Pinpoint the cell where the given text exists, returning its (x, y) midpoint coordinate. 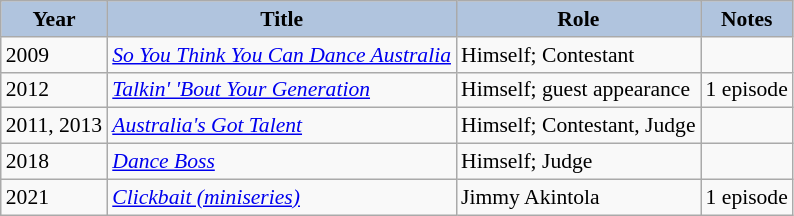
Himself; Contestant, Judge (578, 126)
2011, 2013 (54, 126)
Jimmy Akintola (578, 197)
Australia's Got Talent (282, 126)
Year (54, 19)
2018 (54, 162)
Clickbait (miniseries) (282, 197)
Title (282, 19)
Himself; Contestant (578, 55)
Notes (747, 19)
Himself; Judge (578, 162)
Dance Boss (282, 162)
Role (578, 19)
2009 (54, 55)
Talkin' 'Bout Your Generation (282, 90)
2021 (54, 197)
Himself; guest appearance (578, 90)
So You Think You Can Dance Australia (282, 55)
2012 (54, 90)
